Identify which cell holds the provided text, then report its [X, Y] central coordinate. 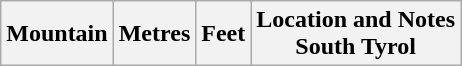
Feet [224, 34]
Metres [154, 34]
Location and Notes South Tyrol [356, 34]
Mountain [57, 34]
